Detect which cell encompasses the target text, then output its (X, Y) center coordinate. 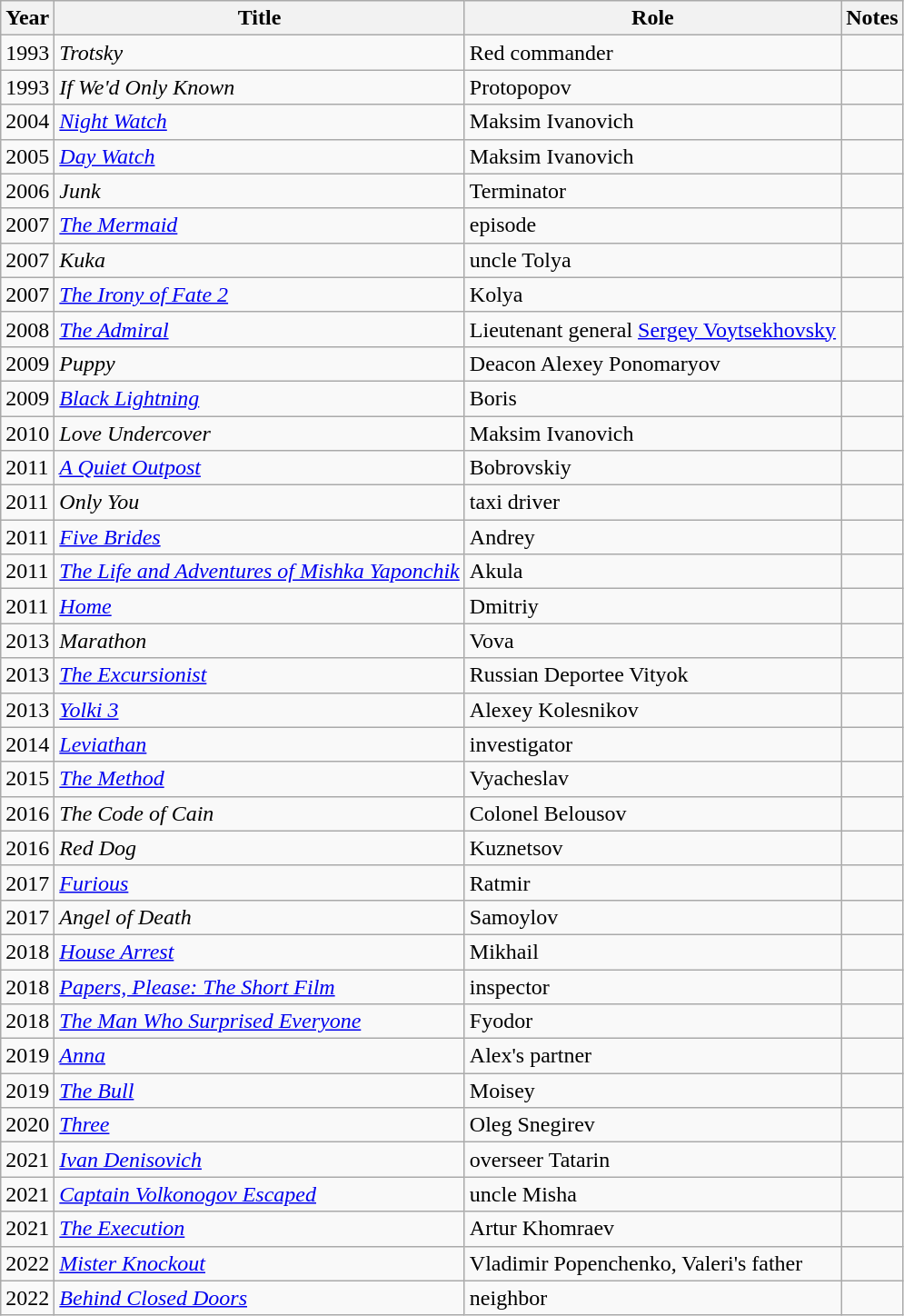
Red commander (652, 53)
Bobrovskiy (652, 468)
2005 (27, 156)
Kuznetsov (652, 848)
Samoylov (652, 917)
2004 (27, 122)
Alexey Kolesnikov (652, 710)
overseer Tatarin (652, 1160)
inspector (652, 986)
Black Lightning (260, 398)
Mikhail (652, 952)
Role (652, 18)
The Life and Adventures of Mishka Yaponchik (260, 572)
2015 (27, 779)
uncle Tolya (652, 260)
The Code of Cain (260, 813)
2008 (27, 329)
Moisey (652, 1091)
The Man Who Surprised Everyone (260, 1022)
The Execution (260, 1229)
The Mermaid (260, 225)
Only You (260, 503)
Andrey (652, 537)
Furious (260, 882)
The Bull (260, 1091)
The Admiral (260, 329)
Junk (260, 191)
Vyacheslav (652, 779)
Three (260, 1125)
Oleg Snegirev (652, 1125)
The Method (260, 779)
Mister Knockout (260, 1263)
The Excursionist (260, 675)
Night Watch (260, 122)
episode (652, 225)
Love Undercover (260, 434)
Akula (652, 572)
Kuka (260, 260)
Trotsky (260, 53)
investigator (652, 744)
2014 (27, 744)
The Irony of Fate 2 (260, 294)
Home (260, 606)
Deacon Alexey Ponomaryov (652, 364)
Lieutenant general Sergey Voytsekhovsky (652, 329)
Alex's partner (652, 1056)
Yolki 3 (260, 710)
Behind Closed Doors (260, 1298)
Leviathan (260, 744)
Five Brides (260, 537)
Vova (652, 641)
Ivan Denisovich (260, 1160)
Terminator (652, 191)
A Quiet Outpost (260, 468)
neighbor (652, 1298)
Ratmir (652, 882)
Dmitriy (652, 606)
Artur Khomraev (652, 1229)
Fyodor (652, 1022)
Vladimir Popenchenko, Valeri's father (652, 1263)
Papers, Please: The Short Film (260, 986)
Notes (872, 18)
Anna (260, 1056)
Marathon (260, 641)
Captain Volkonogov Escaped (260, 1194)
House Arrest (260, 952)
If We'd Only Known (260, 87)
2006 (27, 191)
Year (27, 18)
Title (260, 18)
2010 (27, 434)
Kolya (652, 294)
Red Dog (260, 848)
uncle Misha (652, 1194)
Day Watch (260, 156)
Russian Deportee Vityok (652, 675)
Colonel Belousov (652, 813)
2020 (27, 1125)
Puppy (260, 364)
Angel of Death (260, 917)
Boris (652, 398)
taxi driver (652, 503)
Protopopov (652, 87)
